Extract the (x, y) coordinate from the center of the cell holding the provided text.  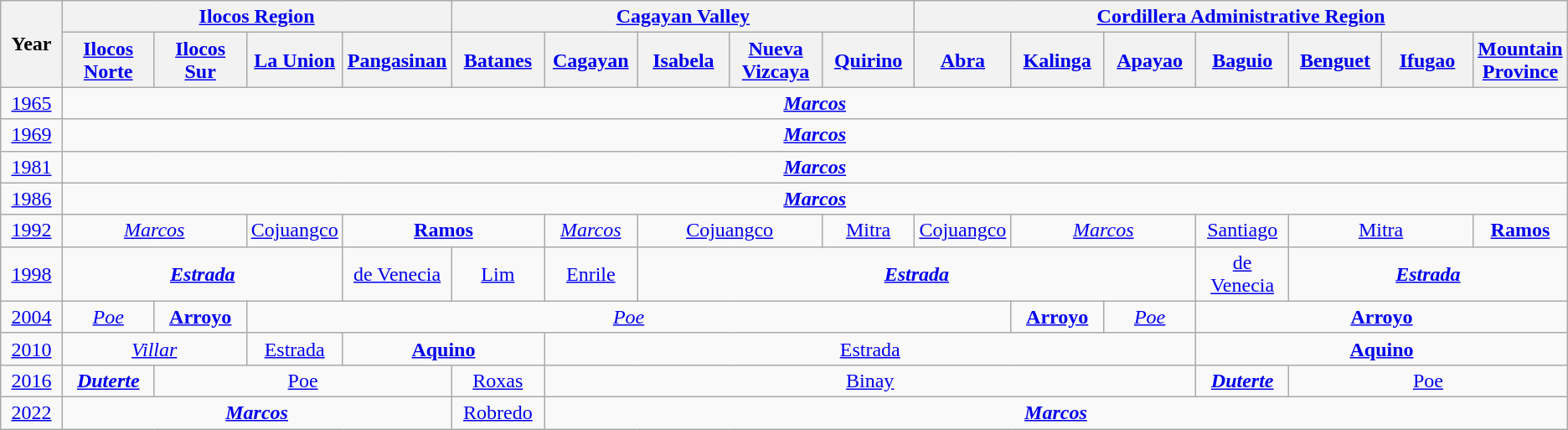
Nueva Vizcaya (776, 60)
1969 (32, 135)
Abra (963, 60)
Ilocos Sur (200, 60)
2022 (32, 412)
Villar (154, 349)
Binay (870, 381)
Pangasinan (397, 60)
Year (32, 44)
1998 (32, 273)
Cordillera Administrative Region (1241, 17)
2010 (32, 349)
1981 (32, 167)
Ilocos Region (256, 17)
Santiago (1243, 231)
Enrile (591, 273)
Kalinga (1057, 60)
Cagayan (591, 60)
Benguet (1335, 60)
Lim (498, 273)
1965 (32, 103)
Isabela (683, 60)
Apayao (1149, 60)
Ifugao (1427, 60)
Cagayan Valley (683, 17)
Batanes (498, 60)
Baguio (1243, 60)
Ilocos Norte (108, 60)
Roxas (498, 381)
1986 (32, 199)
1992 (32, 231)
2016 (32, 381)
La Union (295, 60)
Mountain Province (1521, 60)
Robredo (498, 412)
2004 (32, 317)
Quirino (868, 60)
